Output the [x, y] coordinate of the center of the cell containing the given text.  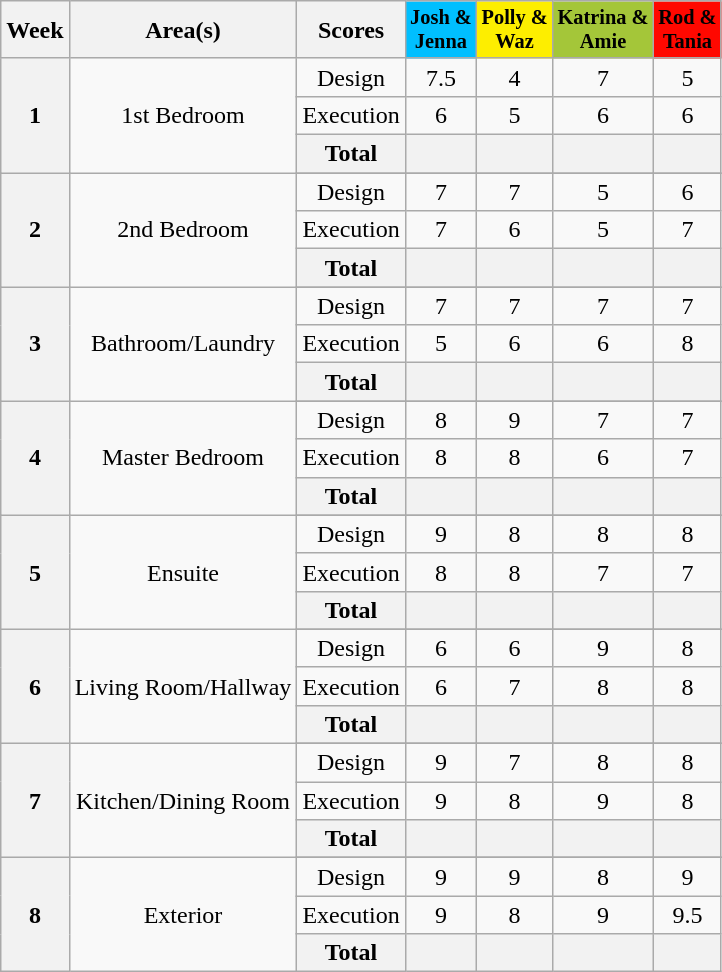
Master Bedroom [183, 458]
Bathroom/Laundry [183, 344]
Week [35, 30]
Josh &Jenna [440, 30]
7.5 [440, 77]
Ensuite [183, 572]
Living Room/Hallway [183, 686]
3 [35, 344]
1st Bedroom [183, 115]
9.5 [687, 915]
Exterior [183, 915]
Scores [351, 30]
1 [35, 115]
2nd Bedroom [183, 230]
Area(s) [183, 30]
Rod &Tania [687, 30]
Kitchen/Dining Room [183, 801]
Katrina &Amie [604, 30]
Polly &Waz [515, 30]
2 [35, 230]
